Return the [X, Y] coordinate for the center point of the cell that contains the specified text.  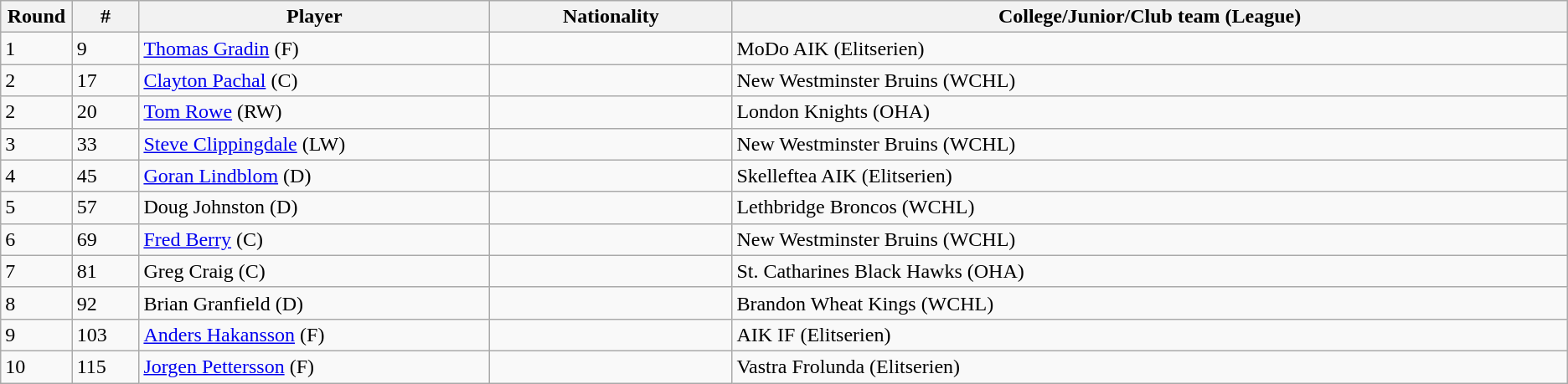
6 [37, 239]
Brian Granfield (D) [315, 303]
3 [37, 144]
Clayton Pachal (C) [315, 80]
MoDo AIK (Elitserien) [1149, 49]
17 [106, 80]
AIK IF (Elitserien) [1149, 335]
103 [106, 335]
Lethbridge Broncos (WCHL) [1149, 207]
5 [37, 207]
8 [37, 303]
Steve Clippingdale (LW) [315, 144]
Goran Lindblom (D) [315, 176]
Round [37, 17]
Tom Rowe (RW) [315, 112]
115 [106, 366]
81 [106, 271]
20 [106, 112]
London Knights (OHA) [1149, 112]
1 [37, 49]
7 [37, 271]
45 [106, 176]
Player [315, 17]
# [106, 17]
Doug Johnston (D) [315, 207]
Vastra Frolunda (Elitserien) [1149, 366]
Skelleftea AIK (Elitserien) [1149, 176]
92 [106, 303]
Anders Hakansson (F) [315, 335]
Thomas Gradin (F) [315, 49]
69 [106, 239]
4 [37, 176]
College/Junior/Club team (League) [1149, 17]
St. Catharines Black Hawks (OHA) [1149, 271]
33 [106, 144]
Fred Berry (C) [315, 239]
Nationality [611, 17]
Brandon Wheat Kings (WCHL) [1149, 303]
57 [106, 207]
10 [37, 366]
Greg Craig (C) [315, 271]
Jorgen Pettersson (F) [315, 366]
